Capture the cell that displays the provided text and extract its (x, y) central coordinate. 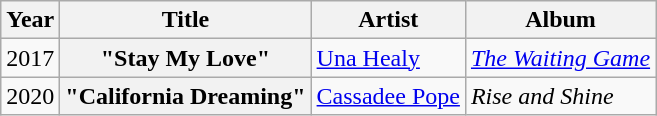
Year (30, 20)
2017 (30, 58)
Album (560, 20)
Cassadee Pope (388, 96)
Title (186, 20)
"California Dreaming" (186, 96)
2020 (30, 96)
Rise and Shine (560, 96)
"Stay My Love" (186, 58)
The Waiting Game (560, 58)
Una Healy (388, 58)
Artist (388, 20)
